Identify which cell holds the provided text, then report its (X, Y) central coordinate. 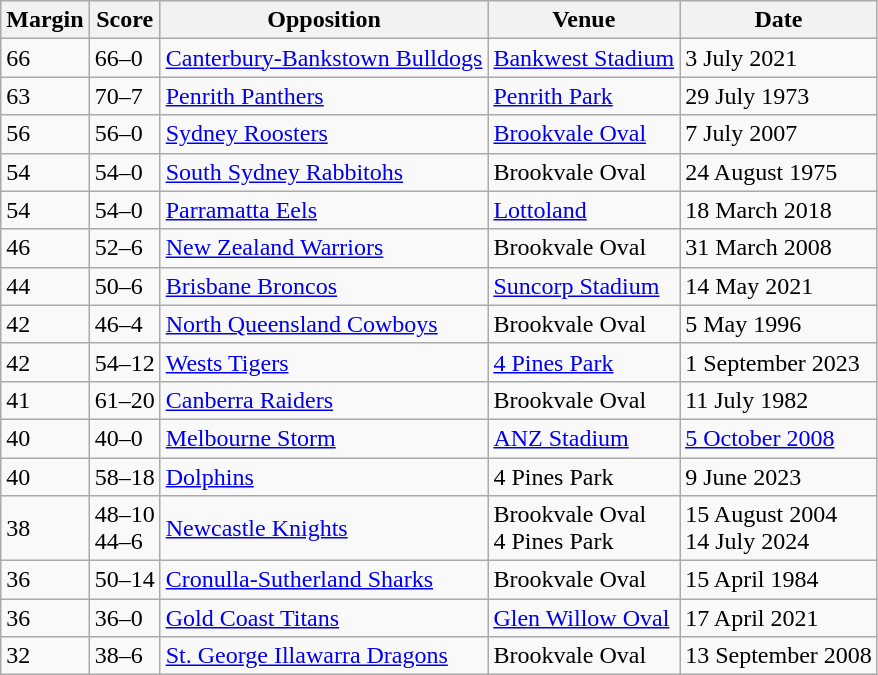
63 (45, 96)
Glen Willow Oval (584, 618)
5 May 1996 (779, 324)
Date (779, 20)
5 October 2008 (779, 438)
46–4 (124, 324)
Dolphins (324, 477)
11 July 1982 (779, 400)
Margin (45, 20)
66–0 (124, 58)
Sydney Roosters (324, 134)
15 April 1984 (779, 580)
Parramatta Eels (324, 210)
18 March 2018 (779, 210)
38 (45, 528)
41 (45, 400)
Melbourne Storm (324, 438)
52–6 (124, 248)
Penrith Park (584, 96)
29 July 1973 (779, 96)
54–12 (124, 362)
Suncorp Stadium (584, 286)
13 September 2008 (779, 656)
Canterbury-Bankstown Bulldogs (324, 58)
Wests Tigers (324, 362)
3 July 2021 (779, 58)
14 May 2021 (779, 286)
44 (45, 286)
31 March 2008 (779, 248)
St. George Illawarra Dragons (324, 656)
66 (45, 58)
Cronulla-Sutherland Sharks (324, 580)
40–0 (124, 438)
Brookvale Oval4 Pines Park (584, 528)
58–18 (124, 477)
1 September 2023 (779, 362)
Lottoland (584, 210)
56 (45, 134)
24 August 1975 (779, 172)
Score (124, 20)
7 July 2007 (779, 134)
32 (45, 656)
50–14 (124, 580)
Brisbane Broncos (324, 286)
50–6 (124, 286)
17 April 2021 (779, 618)
Gold Coast Titans (324, 618)
36–0 (124, 618)
North Queensland Cowboys (324, 324)
ANZ Stadium (584, 438)
38–6 (124, 656)
46 (45, 248)
70–7 (124, 96)
9 June 2023 (779, 477)
Opposition (324, 20)
48–1044–6 (124, 528)
Penrith Panthers (324, 96)
Canberra Raiders (324, 400)
New Zealand Warriors (324, 248)
Venue (584, 20)
15 August 200414 July 2024 (779, 528)
Newcastle Knights (324, 528)
56–0 (124, 134)
Bankwest Stadium (584, 58)
South Sydney Rabbitohs (324, 172)
61–20 (124, 400)
